Detect which cell encompasses the target text, then output its (X, Y) center coordinate. 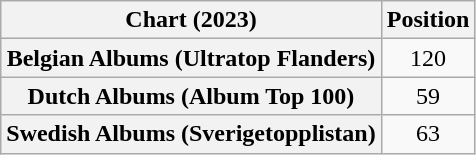
Belgian Albums (Ultratop Flanders) (191, 58)
Position (428, 20)
Dutch Albums (Album Top 100) (191, 96)
Chart (2023) (191, 20)
Swedish Albums (Sverigetopplistan) (191, 134)
59 (428, 96)
120 (428, 58)
63 (428, 134)
